From the cell containing the given text, extract its center point as (x, y) coordinate. 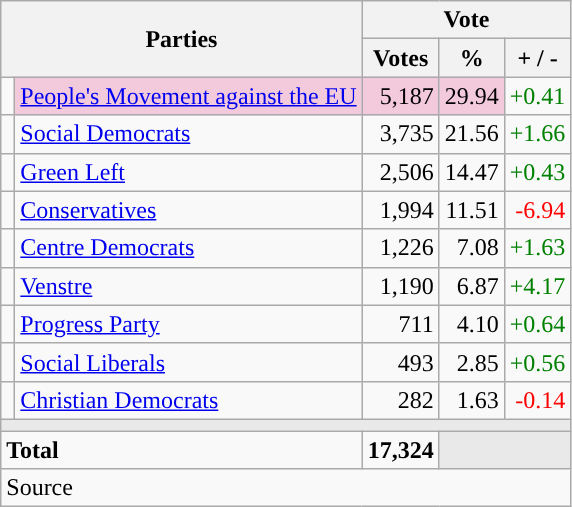
+0.64 (538, 324)
People's Movement against the EU (188, 96)
+ / - (538, 58)
2,506 (400, 172)
29.94 (472, 96)
Progress Party (188, 324)
1,226 (400, 248)
4.10 (472, 324)
11.51 (472, 210)
Vote (466, 20)
+0.56 (538, 362)
Total (182, 449)
-6.94 (538, 210)
Christian Democrats (188, 400)
-0.14 (538, 400)
711 (400, 324)
+0.43 (538, 172)
7.08 (472, 248)
Source (286, 488)
282 (400, 400)
14.47 (472, 172)
3,735 (400, 134)
Social Liberals (188, 362)
Venstre (188, 286)
1,994 (400, 210)
Green Left (188, 172)
17,324 (400, 449)
1,190 (400, 286)
+0.41 (538, 96)
Votes (400, 58)
Social Democrats (188, 134)
Parties (182, 39)
6.87 (472, 286)
+1.66 (538, 134)
2.85 (472, 362)
5,187 (400, 96)
1.63 (472, 400)
21.56 (472, 134)
% (472, 58)
+4.17 (538, 286)
493 (400, 362)
Conservatives (188, 210)
Centre Democrats (188, 248)
+1.63 (538, 248)
